Output the [X, Y] coordinate of the center of the cell containing the given text.  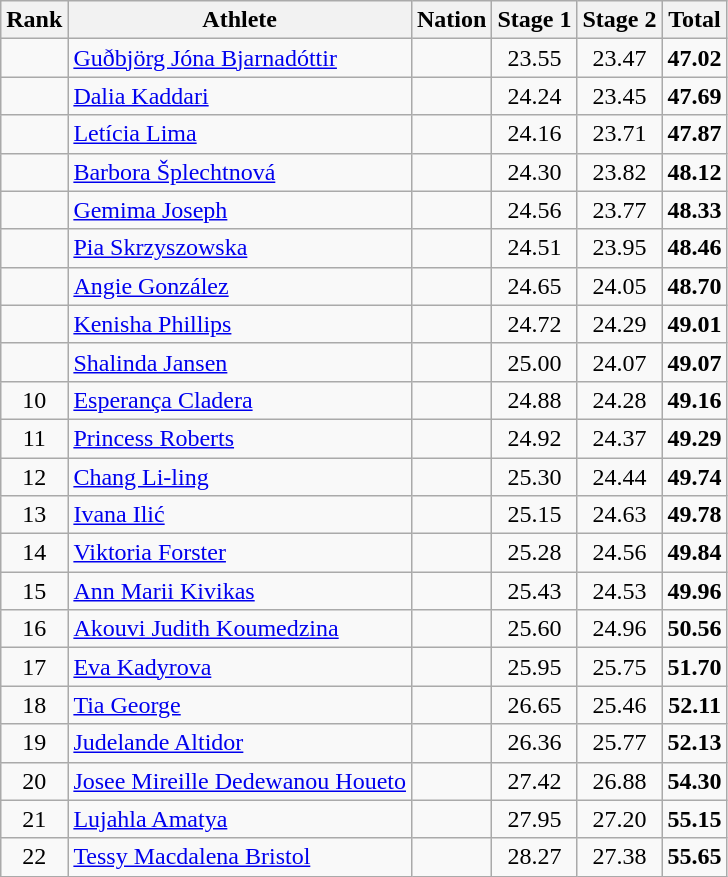
Barbora Šplechtnová [240, 172]
19 [34, 743]
51.70 [694, 667]
25.95 [534, 667]
Josee Mireille Dedewanou Houeto [240, 781]
54.30 [694, 781]
27.20 [620, 819]
23.47 [620, 58]
Letícia Lima [240, 134]
48.70 [694, 286]
26.65 [534, 705]
24.51 [534, 248]
25.60 [534, 629]
12 [34, 477]
24.92 [534, 438]
Gemima Joseph [240, 210]
24.28 [620, 400]
Stage 1 [534, 20]
24.53 [620, 591]
25.30 [534, 477]
14 [34, 553]
Kenisha Phillips [240, 324]
28.27 [534, 857]
25.75 [620, 667]
Lujahla Amatya [240, 819]
Princess Roberts [240, 438]
25.77 [620, 743]
49.07 [694, 362]
24.72 [534, 324]
23.82 [620, 172]
27.95 [534, 819]
Shalinda Jansen [240, 362]
Viktoria Forster [240, 553]
27.38 [620, 857]
48.46 [694, 248]
24.44 [620, 477]
Ivana Ilić [240, 515]
49.16 [694, 400]
49.84 [694, 553]
25.00 [534, 362]
Angie González [240, 286]
25.28 [534, 553]
11 [34, 438]
22 [34, 857]
50.56 [694, 629]
24.05 [620, 286]
24.24 [534, 96]
24.07 [620, 362]
Akouvi Judith Koumedzina [240, 629]
10 [34, 400]
Guðbjörg Jóna Bjarnadóttir [240, 58]
Eva Kadyrova [240, 667]
49.29 [694, 438]
47.69 [694, 96]
24.65 [534, 286]
49.01 [694, 324]
18 [34, 705]
52.13 [694, 743]
47.87 [694, 134]
25.46 [620, 705]
48.12 [694, 172]
24.16 [534, 134]
15 [34, 591]
27.42 [534, 781]
47.02 [694, 58]
Dalia Kaddari [240, 96]
21 [34, 819]
Stage 2 [620, 20]
Chang Li-ling [240, 477]
Judelande Altidor [240, 743]
24.63 [620, 515]
16 [34, 629]
23.71 [620, 134]
49.78 [694, 515]
24.88 [534, 400]
Athlete [240, 20]
24.96 [620, 629]
49.74 [694, 477]
17 [34, 667]
26.36 [534, 743]
Ann Marii Kivikas [240, 591]
Rank [34, 20]
25.43 [534, 591]
24.37 [620, 438]
23.95 [620, 248]
25.15 [534, 515]
Tia George [240, 705]
23.55 [534, 58]
Pia Skrzyszowska [240, 248]
49.96 [694, 591]
55.65 [694, 857]
23.77 [620, 210]
23.45 [620, 96]
48.33 [694, 210]
Nation [451, 20]
Esperança Cladera [240, 400]
Tessy Macdalena Bristol [240, 857]
52.11 [694, 705]
55.15 [694, 819]
20 [34, 781]
26.88 [620, 781]
Total [694, 20]
24.30 [534, 172]
13 [34, 515]
24.29 [620, 324]
